Return the [x, y] coordinate for the center point of the cell that contains the specified text.  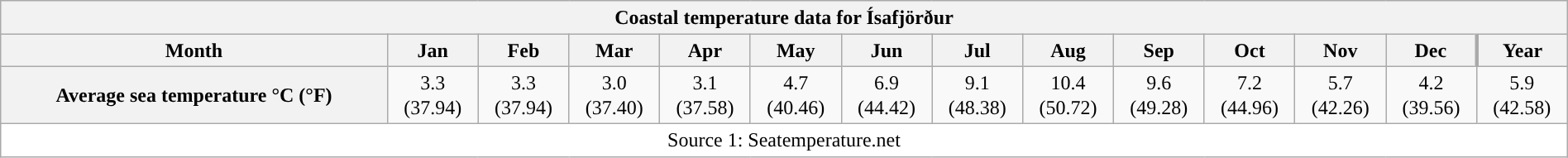
Apr [705, 50]
Jul [978, 50]
9.1(48.38) [978, 94]
Coastal temperature data for Ísafjörður [784, 17]
Average sea temperature °C (°F) [194, 94]
4.7(40.46) [796, 94]
Oct [1250, 50]
Mar [614, 50]
3.1(37.58) [705, 94]
Year [1522, 50]
6.9(44.42) [887, 94]
Feb [523, 50]
Nov [1341, 50]
Jan [433, 50]
5.9(42.58) [1522, 94]
Dec [1432, 50]
Source 1: Seatemperature.net [784, 140]
4.2(39.56) [1432, 94]
May [796, 50]
Aug [1068, 50]
7.2(44.96) [1250, 94]
10.4(50.72) [1068, 94]
Sep [1159, 50]
Jun [887, 50]
9.6(49.28) [1159, 94]
5.7(42.26) [1341, 94]
Month [194, 50]
3.0(37.40) [614, 94]
